Find where the given text appears and provide that cell's center as (X, Y) coordinate. 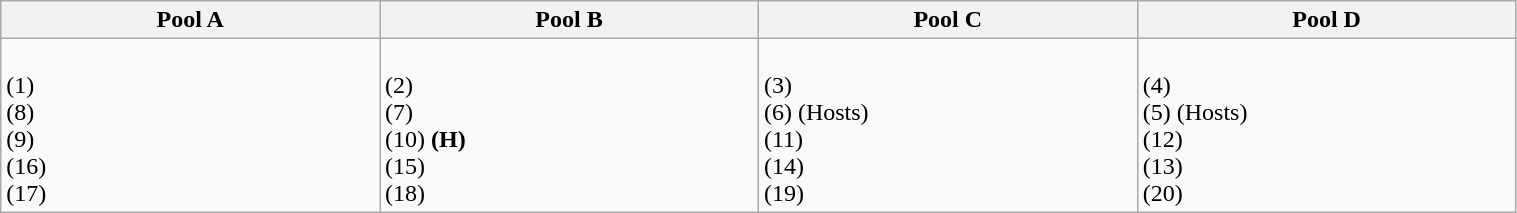
(4) (5) (Hosts) (12) (13) (20) (1326, 126)
(1) (8) (9) (16) (17) (190, 126)
Pool A (190, 20)
(2) (7) (10) (H) (15) (18) (570, 126)
Pool D (1326, 20)
Pool C (948, 20)
(3) (6) (Hosts) (11) (14) (19) (948, 126)
Pool B (570, 20)
